Identify which cell holds the provided text, then report its [x, y] central coordinate. 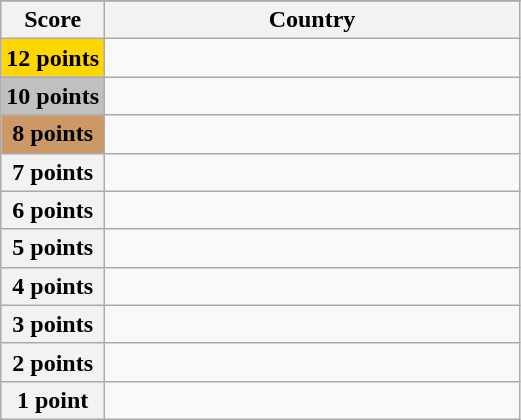
3 points [53, 324]
2 points [53, 362]
6 points [53, 210]
Score [53, 20]
10 points [53, 96]
12 points [53, 58]
1 point [53, 400]
8 points [53, 134]
7 points [53, 172]
Country [312, 20]
5 points [53, 248]
4 points [53, 286]
